Determine the (x, y) coordinate at the center of the cell enclosing the given text.  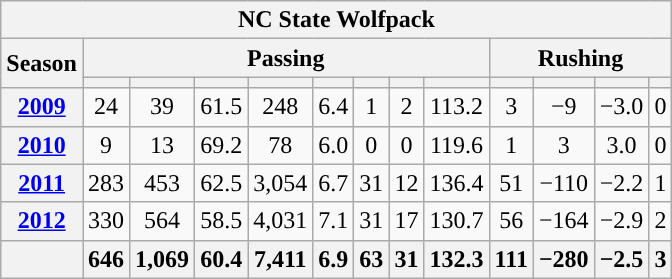
17 (406, 221)
13 (162, 145)
39 (162, 107)
60.4 (222, 259)
24 (106, 107)
9 (106, 145)
62.5 (222, 183)
−2.9 (622, 221)
132.3 (456, 259)
61.5 (222, 107)
4,031 (280, 221)
646 (106, 259)
7,411 (280, 259)
Rushing (580, 58)
−9 (564, 107)
113.2 (456, 107)
130.7 (456, 221)
283 (106, 183)
NC State Wolfpack (336, 20)
56 (511, 221)
−110 (564, 183)
136.4 (456, 183)
Passing (285, 58)
248 (280, 107)
−164 (564, 221)
−280 (564, 259)
6.9 (334, 259)
119.6 (456, 145)
−2.2 (622, 183)
2009 (42, 107)
69.2 (222, 145)
78 (280, 145)
564 (162, 221)
Season (42, 64)
12 (406, 183)
7.1 (334, 221)
3.0 (622, 145)
51 (511, 183)
2012 (42, 221)
−3.0 (622, 107)
2010 (42, 145)
−2.5 (622, 259)
1,069 (162, 259)
6.7 (334, 183)
330 (106, 221)
6.0 (334, 145)
2011 (42, 183)
111 (511, 259)
6.4 (334, 107)
63 (372, 259)
3,054 (280, 183)
453 (162, 183)
58.5 (222, 221)
